Detect which cell encompasses the target text, then output its (x, y) center coordinate. 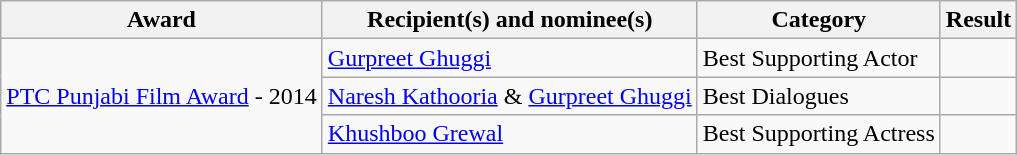
Naresh Kathooria & Gurpreet Ghuggi (510, 96)
Khushboo Grewal (510, 134)
Result (978, 20)
PTC Punjabi Film Award - 2014 (162, 96)
Award (162, 20)
Gurpreet Ghuggi (510, 58)
Best Dialogues (818, 96)
Best Supporting Actress (818, 134)
Best Supporting Actor (818, 58)
Category (818, 20)
Recipient(s) and nominee(s) (510, 20)
